Output the (x, y) coordinate of the center of the cell containing the given text.  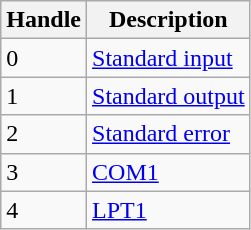
2 (44, 134)
4 (44, 210)
Standard error (169, 134)
Handle (44, 20)
Description (169, 20)
3 (44, 172)
1 (44, 96)
LPT1 (169, 210)
Standard input (169, 58)
Standard output (169, 96)
COM1 (169, 172)
0 (44, 58)
